Provide the (x, y) coordinate of the cell's center where the given text is located.  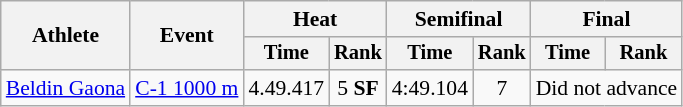
Beldin Gaona (66, 88)
Event (186, 36)
4:49.104 (430, 88)
Heat (314, 19)
Semifinal (459, 19)
Final (607, 19)
5 SF (358, 88)
7 (502, 88)
4.49.417 (286, 88)
Did not advance (607, 88)
Athlete (66, 36)
C-1 1000 m (186, 88)
